Provide the (x, y) coordinate of the cell's center where the given text is located.  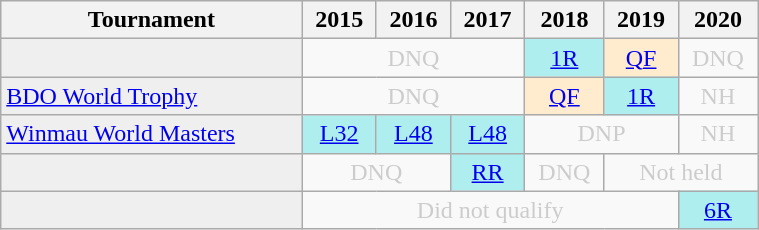
DNP (602, 134)
Winmau World Masters (152, 134)
2016 (413, 20)
2017 (488, 20)
6R (718, 210)
2015 (339, 20)
Not held (681, 172)
2019 (641, 20)
Tournament (152, 20)
RR (488, 172)
2018 (564, 20)
L32 (339, 134)
BDO World Trophy (152, 96)
Did not qualify (490, 210)
2020 (718, 20)
